Pinpoint the cell where the given text exists, returning its [x, y] midpoint coordinate. 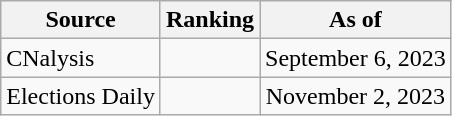
Elections Daily [81, 96]
CNalysis [81, 58]
November 2, 2023 [356, 96]
Ranking [210, 20]
Source [81, 20]
As of [356, 20]
September 6, 2023 [356, 58]
